Extract the [X, Y] coordinate from the center of the cell holding the provided text.  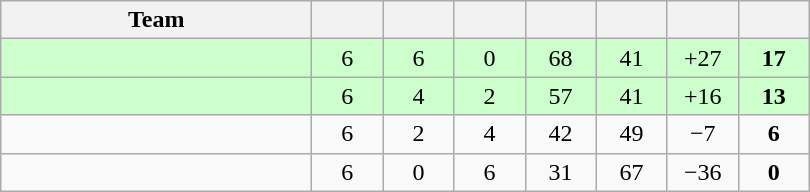
13 [774, 96]
68 [560, 58]
31 [560, 172]
+16 [702, 96]
Team [156, 20]
−36 [702, 172]
49 [632, 134]
17 [774, 58]
+27 [702, 58]
−7 [702, 134]
57 [560, 96]
42 [560, 134]
67 [632, 172]
